Identify which cell holds the provided text, then report its [X, Y] central coordinate. 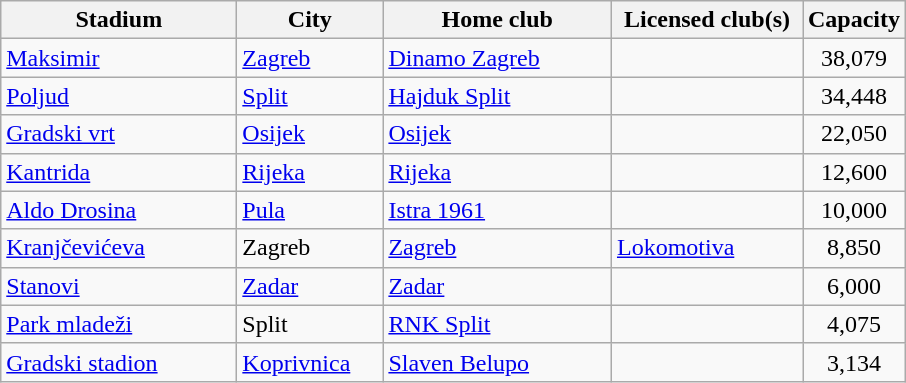
Aldo Drosina [119, 210]
Home club [498, 20]
3,134 [854, 362]
Slaven Belupo [498, 362]
Maksimir [119, 58]
Licensed club(s) [706, 20]
Lokomotiva [706, 248]
8,850 [854, 248]
Kranjčevićeva [119, 248]
10,000 [854, 210]
12,600 [854, 172]
City [310, 20]
4,075 [854, 324]
Stadium [119, 20]
Stanovi [119, 286]
38,079 [854, 58]
Hajduk Split [498, 96]
6,000 [854, 286]
Park mladeži [119, 324]
22,050 [854, 134]
Kantrida [119, 172]
Pula [310, 210]
Poljud [119, 96]
34,448 [854, 96]
Koprivnica [310, 362]
Gradski vrt [119, 134]
Capacity [854, 20]
Gradski stadion [119, 362]
Dinamo Zagreb [498, 58]
Istra 1961 [498, 210]
RNK Split [498, 324]
